Detect which cell encompasses the target text, then output its [X, Y] center coordinate. 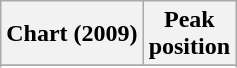
Peakposition [189, 34]
Chart (2009) [72, 34]
